From the cell containing the given text, extract its center point as (X, Y) coordinate. 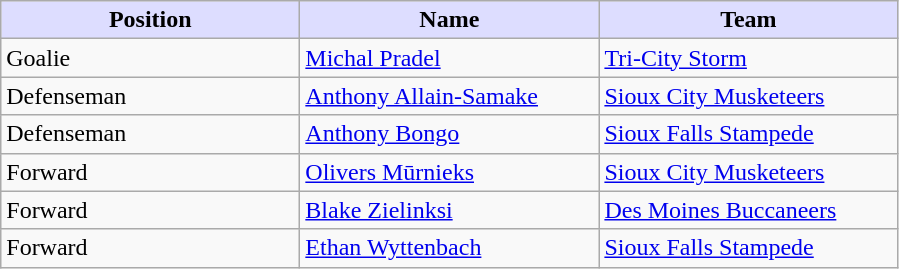
Tri-City Storm (748, 58)
Anthony Bongo (450, 134)
Position (150, 20)
Goalie (150, 58)
Olivers Mūrnieks (450, 172)
Name (450, 20)
Blake Zielinksi (450, 210)
Anthony Allain-Samake (450, 96)
Michal Pradel (450, 58)
Ethan Wyttenbach (450, 248)
Team (748, 20)
Des Moines Buccaneers (748, 210)
